Find where the given text appears and provide that cell's center as [X, Y] coordinate. 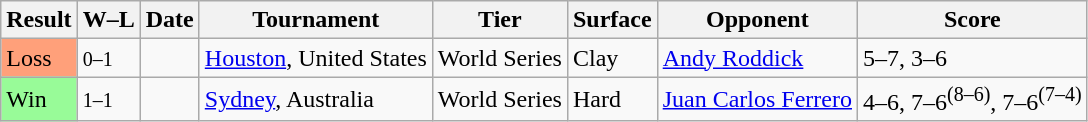
Opponent [757, 20]
0–1 [108, 58]
Houston, United States [316, 58]
Date [170, 20]
Juan Carlos Ferrero [757, 100]
Clay [612, 58]
Tournament [316, 20]
Hard [612, 100]
Tier [500, 20]
Andy Roddick [757, 58]
Surface [612, 20]
5–7, 3–6 [973, 58]
W–L [108, 20]
Win [39, 100]
4–6, 7–6(8–6), 7–6(7–4) [973, 100]
1–1 [108, 100]
Result [39, 20]
Loss [39, 58]
Sydney, Australia [316, 100]
Score [973, 20]
